Pinpoint the cell where the given text exists, returning its [X, Y] midpoint coordinate. 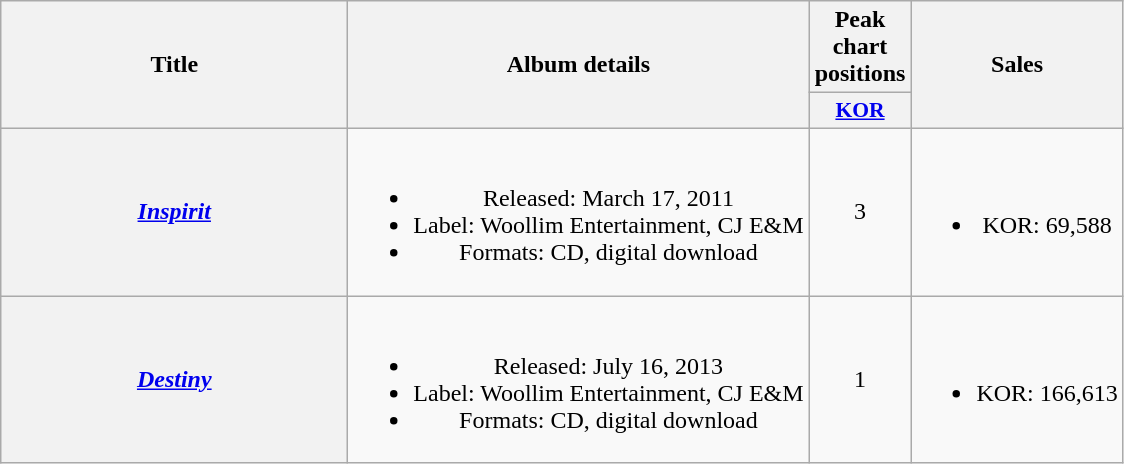
Released: March 17, 2011Label: Woollim Entertainment, CJ E&MFormats: CD, digital download [578, 212]
3 [860, 212]
Title [174, 65]
Released: July 16, 2013Label: Woollim Entertainment, CJ E&MFormats: CD, digital download [578, 380]
1 [860, 380]
Sales [1017, 65]
Album details [578, 65]
Destiny [174, 380]
KOR: 69,588 [1017, 212]
KOR [860, 111]
Inspirit [174, 212]
KOR: 166,613 [1017, 380]
Peak chart positions [860, 47]
